Determine the [x, y] coordinate at the center of the cell enclosing the given text.  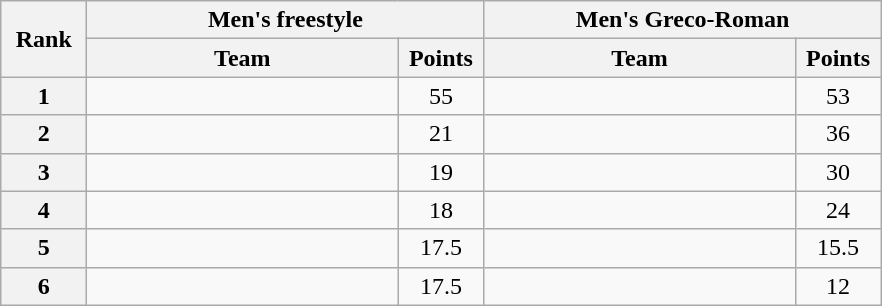
2 [44, 134]
15.5 [838, 248]
3 [44, 172]
30 [838, 172]
5 [44, 248]
Men's Greco-Roman [682, 20]
18 [441, 210]
12 [838, 286]
36 [838, 134]
55 [441, 96]
6 [44, 286]
Rank [44, 39]
4 [44, 210]
21 [441, 134]
Men's freestyle [286, 20]
1 [44, 96]
24 [838, 210]
19 [441, 172]
53 [838, 96]
